Extract the (X, Y) coordinate from the center of the cell holding the provided text.  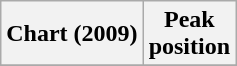
Chart (2009) (72, 34)
Peakposition (189, 34)
